Search for the cell housing the specified text and yield its (x, y) center coordinate. 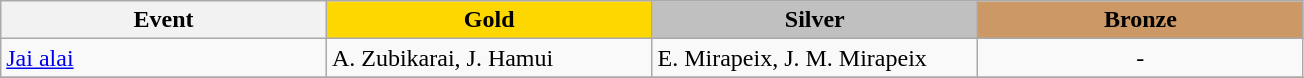
E. Mirapeix, J. M. Mirapeix (815, 58)
Silver (815, 20)
Bronze (1141, 20)
Event (164, 20)
Jai alai (164, 58)
A. Zubikarai, J. Hamui (489, 58)
- (1141, 58)
Gold (489, 20)
